From the cell containing the given text, extract its center point as [X, Y] coordinate. 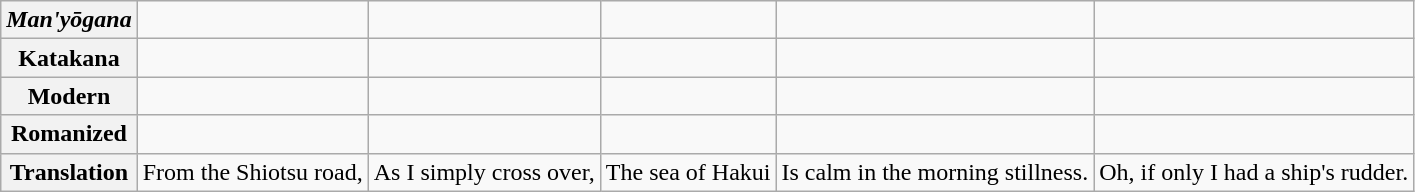
Romanized [69, 134]
From the Shiotsu road, [252, 172]
Man'yōgana [69, 20]
Translation [69, 172]
As I simply cross over, [484, 172]
Is calm in the morning stillness. [935, 172]
Oh, if only I had a ship's rudder. [1254, 172]
The sea of Hakui [688, 172]
Katakana [69, 58]
Modern [69, 96]
